Provide the (x, y) coordinate of the cell's center where the given text is located.  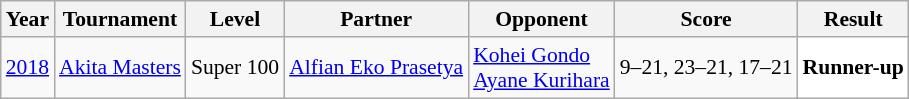
Runner-up (854, 68)
Year (28, 19)
Alfian Eko Prasetya (376, 68)
Akita Masters (120, 68)
Kohei Gondo Ayane Kurihara (542, 68)
Tournament (120, 19)
Opponent (542, 19)
Super 100 (235, 68)
Score (706, 19)
Partner (376, 19)
Level (235, 19)
Result (854, 19)
9–21, 23–21, 17–21 (706, 68)
2018 (28, 68)
